Detect which cell encompasses the target text, then output its (X, Y) center coordinate. 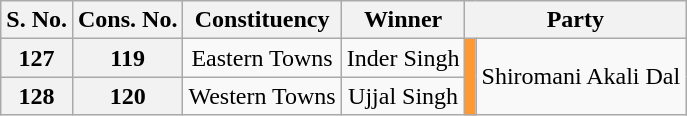
120 (127, 96)
Western Towns (262, 96)
128 (37, 96)
119 (127, 58)
Ujjal Singh (403, 96)
Eastern Towns (262, 58)
Cons. No. (127, 20)
Winner (403, 20)
Shiromani Akali Dal (581, 77)
Inder Singh (403, 58)
Party (576, 20)
127 (37, 58)
Constituency (262, 20)
S. No. (37, 20)
